Return the [x, y] coordinate for the center point of the cell that contains the specified text.  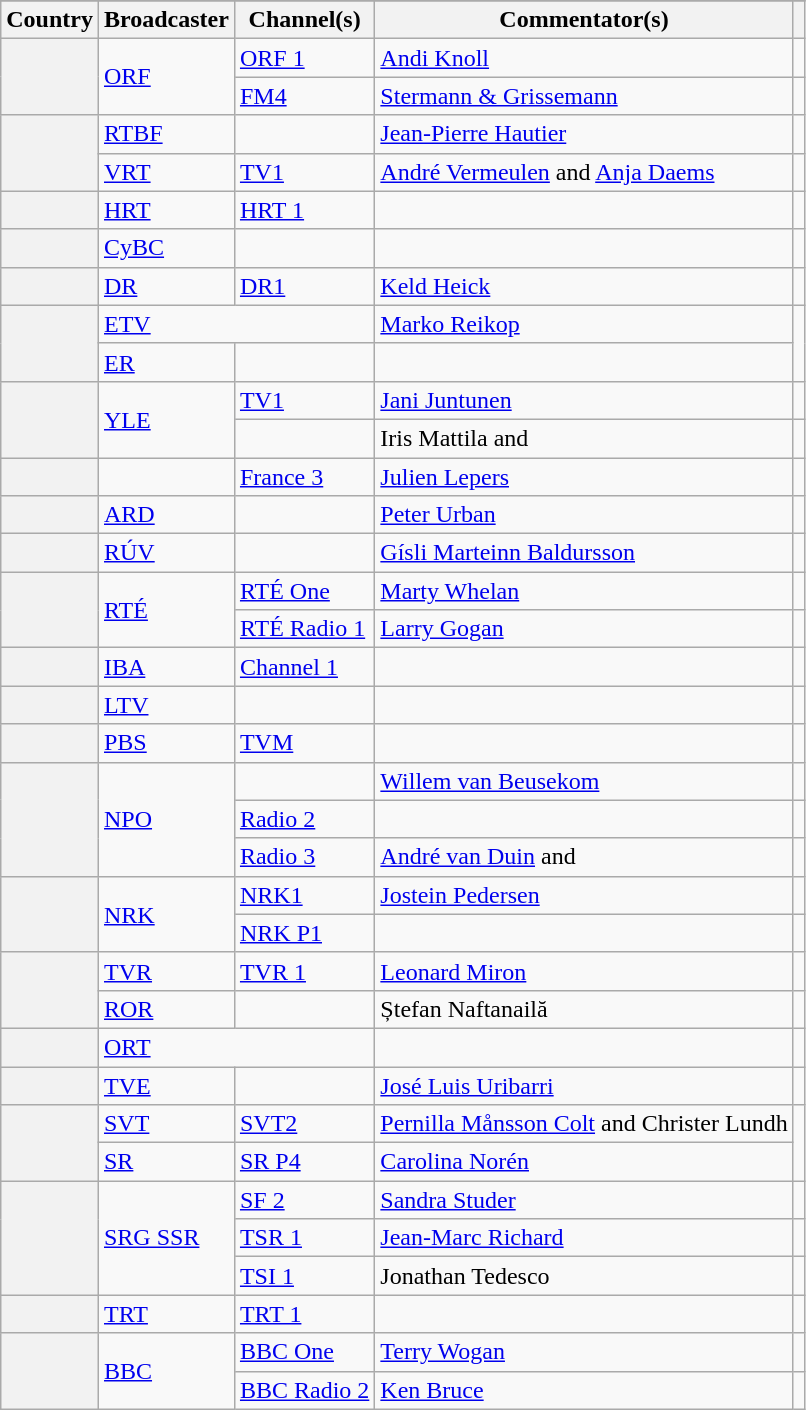
NRK1 [304, 895]
Carolina Norén [584, 1162]
TRT [166, 1314]
Stermann & Grissemann [584, 96]
TSI 1 [304, 1276]
Sandra Studer [584, 1200]
RTÉ [166, 610]
PBS [166, 743]
Radio 3 [304, 857]
Jean-Marc Richard [584, 1238]
IBA [166, 667]
FM4 [304, 96]
Jean-Pierre Hautier [584, 134]
ORF 1 [304, 58]
André Vermeulen and Anja Daems [584, 172]
RTÉ One [304, 591]
YLE [166, 419]
Keld Heick [584, 286]
Broadcaster [166, 20]
NRK [166, 914]
Jostein Pedersen [584, 895]
DR1 [304, 286]
SVT2 [304, 1124]
TSR 1 [304, 1238]
HRT [166, 210]
TVM [304, 743]
Commentator(s) [584, 20]
RTÉ Radio 1 [304, 629]
Willem van Beusekom [584, 781]
ARD [166, 515]
SRG SSR [166, 1238]
Andi Knoll [584, 58]
TVE [166, 1085]
DR [166, 286]
France 3 [304, 477]
André van Duin and [584, 857]
VRT [166, 172]
Marty Whelan [584, 591]
Jani Juntunen [584, 400]
ETV [236, 324]
BBC Radio 2 [304, 1390]
Ștefan Naftanailă [584, 1009]
CyBC [166, 248]
RTBF [166, 134]
ORF [166, 77]
Peter Urban [584, 515]
Julien Lepers [584, 477]
SR P4 [304, 1162]
ER [166, 362]
Pernilla Månsson Colt and Christer Lundh [584, 1124]
NRK P1 [304, 933]
ROR [166, 1009]
NPO [166, 819]
BBC [166, 1371]
BBC One [304, 1352]
HRT 1 [304, 210]
SVT [166, 1124]
SF 2 [304, 1200]
Leonard Miron [584, 971]
Gísli Marteinn Baldursson [584, 553]
Ken Bruce [584, 1390]
Iris Mattila and [584, 438]
TRT 1 [304, 1314]
Marko Reikop [584, 324]
Larry Gogan [584, 629]
TVR [166, 971]
Terry Wogan [584, 1352]
RÚV [166, 553]
TVR 1 [304, 971]
ORT [236, 1047]
José Luis Uribarri [584, 1085]
LTV [166, 705]
Country [50, 20]
Jonathan Tedesco [584, 1276]
Channel(s) [304, 20]
SR [166, 1162]
Channel 1 [304, 667]
Radio 2 [304, 819]
